Find where the given text appears and provide that cell's center as (X, Y) coordinate. 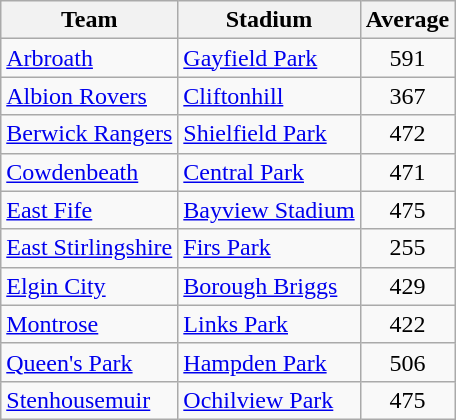
Hampden Park (269, 362)
Average (408, 20)
Cliftonhill (269, 96)
422 (408, 324)
Gayfield Park (269, 58)
Albion Rovers (90, 96)
Elgin City (90, 286)
367 (408, 96)
Queen's Park (90, 362)
506 (408, 362)
Stadium (269, 20)
Bayview Stadium (269, 210)
Links Park (269, 324)
255 (408, 248)
Firs Park (269, 248)
Montrose (90, 324)
East Fife (90, 210)
Cowdenbeath (90, 172)
472 (408, 134)
Arbroath (90, 58)
471 (408, 172)
Central Park (269, 172)
Shielfield Park (269, 134)
591 (408, 58)
Stenhousemuir (90, 400)
Ochilview Park (269, 400)
429 (408, 286)
Borough Briggs (269, 286)
East Stirlingshire (90, 248)
Berwick Rangers (90, 134)
Team (90, 20)
